For the text-containing cell, return its midpoint in [x, y] coordinate format. 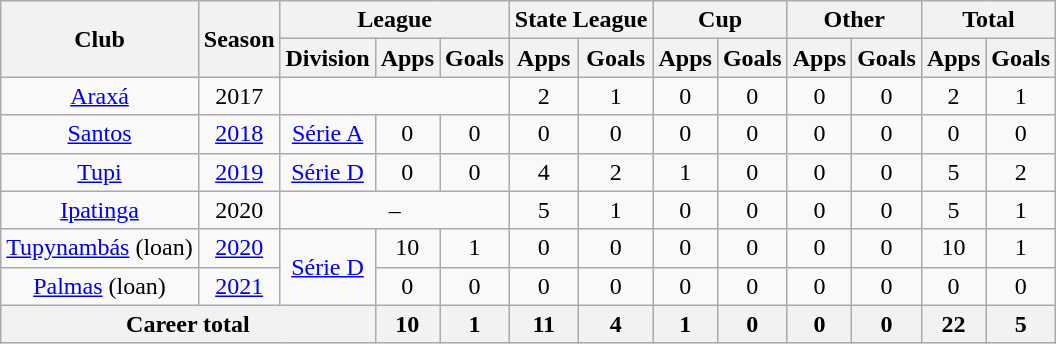
Season [239, 39]
Other [854, 20]
Ipatinga [100, 210]
2021 [239, 286]
State League [581, 20]
Cup [720, 20]
Série A [328, 134]
– [394, 210]
League [394, 20]
Palmas (loan) [100, 286]
Total [988, 20]
22 [953, 324]
2018 [239, 134]
Career total [188, 324]
2019 [239, 172]
11 [544, 324]
2017 [239, 96]
Tupynambás (loan) [100, 248]
Club [100, 39]
Araxá [100, 96]
Santos [100, 134]
Tupi [100, 172]
Division [328, 58]
